From the cell containing the given text, extract its center point as [x, y] coordinate. 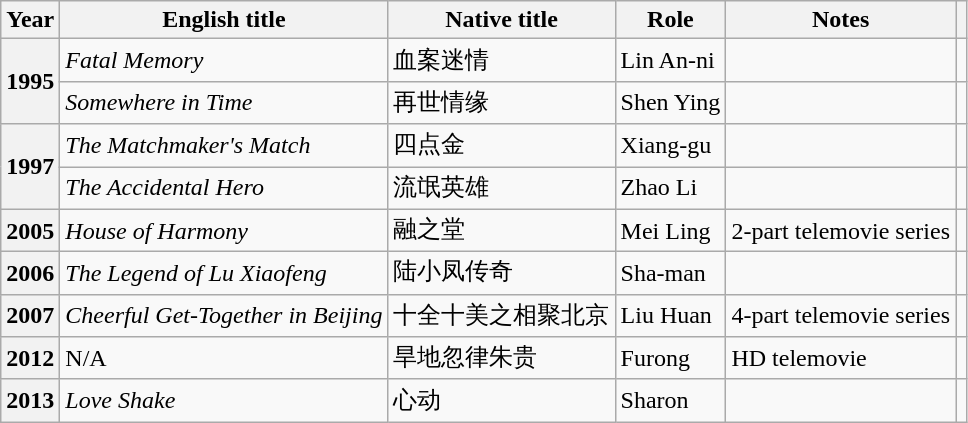
N/A [224, 358]
Year [30, 20]
Sharon [670, 400]
HD telemovie [841, 358]
旱地忽律朱贵 [502, 358]
House of Harmony [224, 230]
Role [670, 20]
融之堂 [502, 230]
陆小凤传奇 [502, 274]
流氓英雄 [502, 188]
English title [224, 20]
心动 [502, 400]
Xiang-gu [670, 146]
Zhao Li [670, 188]
Notes [841, 20]
2005 [30, 230]
再世情缘 [502, 102]
Furong [670, 358]
Love Shake [224, 400]
2013 [30, 400]
1995 [30, 82]
2-part telemovie series [841, 230]
血案迷情 [502, 60]
Shen Ying [670, 102]
Sha-man [670, 274]
2012 [30, 358]
Native title [502, 20]
1997 [30, 166]
Lin An-ni [670, 60]
四点金 [502, 146]
Somewhere in Time [224, 102]
Fatal Memory [224, 60]
十全十美之相聚北京 [502, 316]
Cheerful Get-Together in Beijing [224, 316]
2006 [30, 274]
The Legend of Lu Xiaofeng [224, 274]
4-part telemovie series [841, 316]
The Accidental Hero [224, 188]
Liu Huan [670, 316]
The Matchmaker's Match [224, 146]
Mei Ling [670, 230]
2007 [30, 316]
